Return the [X, Y] coordinate for the center point of the cell that contains the specified text.  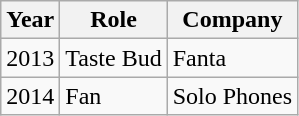
Company [232, 20]
Solo Phones [232, 96]
2014 [30, 96]
Fanta [232, 58]
Taste Bud [114, 58]
Fan [114, 96]
Year [30, 20]
2013 [30, 58]
Role [114, 20]
